Detect which cell encompasses the target text, then output its (X, Y) center coordinate. 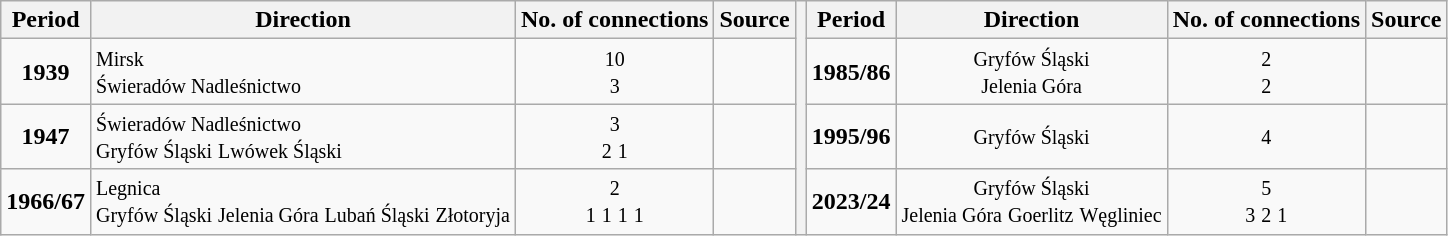
32 1 (614, 136)
LegnicaGryfów Śląski Jelenia Góra Lubań Śląski Złotoryja (302, 202)
1939 (46, 72)
Gryfów Śląski (1032, 136)
2023/24 (851, 202)
53 2 1 (1266, 202)
21 1 1 1 (614, 202)
Świeradów NadleśnictwoGryfów Śląski Lwówek Śląski (302, 136)
1985/86 (851, 72)
Gryfów ŚląskiJelenia Góra Goerlitz Węgliniec (1032, 202)
1966/67 (46, 202)
1947 (46, 136)
4 (1266, 136)
1995/96 (851, 136)
22 (1266, 72)
MirskŚwieradów Nadleśnictwo (302, 72)
103 (614, 72)
Gryfów ŚląskiJelenia Góra (1032, 72)
